Find where the given text appears and provide that cell's center as (x, y) coordinate. 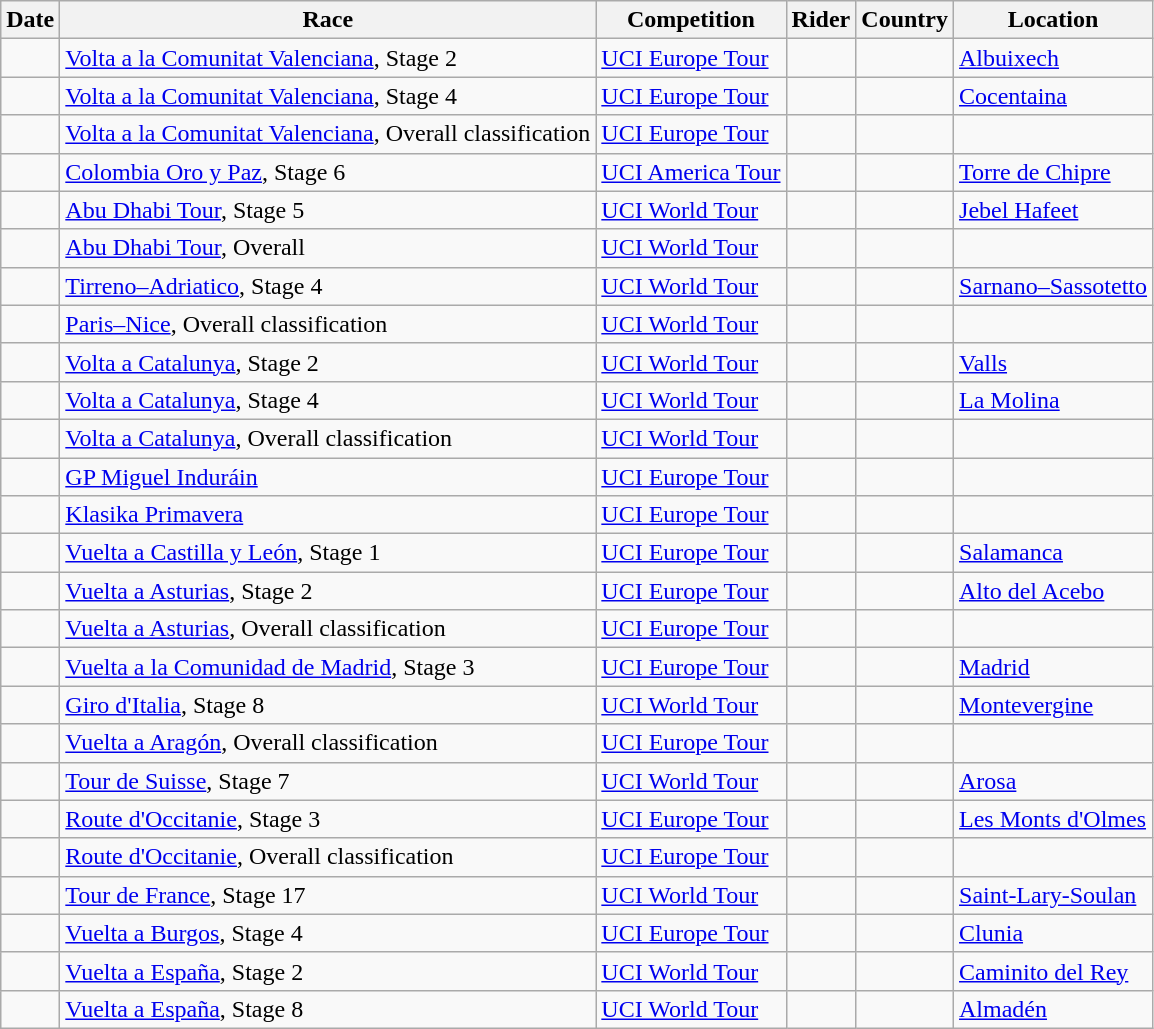
Volta a la Comunitat Valenciana, Stage 2 (328, 58)
Rider (821, 20)
Abu Dhabi Tour, Stage 5 (328, 210)
Volta a la Comunitat Valenciana, Stage 4 (328, 96)
Competition (691, 20)
Cocentaina (1054, 96)
Vuelta a Castilla y León, Stage 1 (328, 553)
Vuelta a Burgos, Stage 4 (328, 933)
Date (30, 20)
Paris–Nice, Overall classification (328, 324)
Race (328, 20)
Sarnano–Sassotetto (1054, 286)
Vuelta a Asturias, Overall classification (328, 629)
Vuelta a Aragón, Overall classification (328, 743)
Colombia Oro y Paz, Stage 6 (328, 172)
Tirreno–Adriatico, Stage 4 (328, 286)
Country (905, 20)
Jebel Hafeet (1054, 210)
Arosa (1054, 781)
Clunia (1054, 933)
Volta a la Comunitat Valenciana, Overall classification (328, 134)
GP Miguel Induráin (328, 477)
Vuelta a Asturias, Stage 2 (328, 591)
Almadén (1054, 1009)
UCI America Tour (691, 172)
Caminito del Rey (1054, 971)
Tour de France, Stage 17 (328, 895)
Volta a Catalunya, Stage 2 (328, 362)
Torre de Chipre (1054, 172)
Abu Dhabi Tour, Overall (328, 248)
Valls (1054, 362)
Giro d'Italia, Stage 8 (328, 705)
Tour de Suisse, Stage 7 (328, 781)
Route d'Occitanie, Stage 3 (328, 819)
Salamanca (1054, 553)
Albuixech (1054, 58)
Vuelta a España, Stage 2 (328, 971)
Volta a Catalunya, Overall classification (328, 438)
Saint-Lary-Soulan (1054, 895)
Volta a Catalunya, Stage 4 (328, 400)
Route d'Occitanie, Overall classification (328, 857)
Les Monts d'Olmes (1054, 819)
Montevergine (1054, 705)
Vuelta a la Comunidad de Madrid, Stage 3 (328, 667)
Location (1054, 20)
Madrid (1054, 667)
Klasika Primavera (328, 515)
Alto del Acebo (1054, 591)
Vuelta a España, Stage 8 (328, 1009)
La Molina (1054, 400)
